Extract the (x, y) coordinate from the center of the cell holding the provided text.  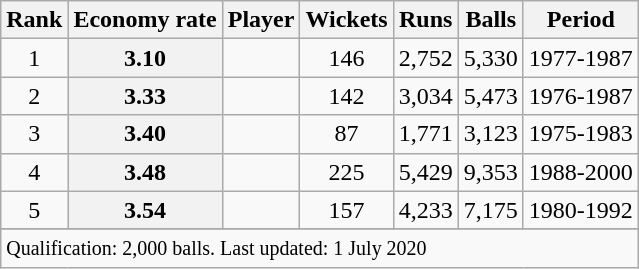
146 (346, 58)
87 (346, 134)
225 (346, 172)
Economy rate (145, 20)
4 (34, 172)
1975-1983 (580, 134)
Player (261, 20)
5,473 (490, 96)
7,175 (490, 210)
3,034 (426, 96)
Qualification: 2,000 balls. Last updated: 1 July 2020 (320, 248)
3.54 (145, 210)
3.40 (145, 134)
3 (34, 134)
1 (34, 58)
3.48 (145, 172)
1,771 (426, 134)
Period (580, 20)
5,330 (490, 58)
2 (34, 96)
Wickets (346, 20)
1988-2000 (580, 172)
5 (34, 210)
5,429 (426, 172)
142 (346, 96)
9,353 (490, 172)
1976-1987 (580, 96)
Balls (490, 20)
157 (346, 210)
4,233 (426, 210)
3,123 (490, 134)
2,752 (426, 58)
1977-1987 (580, 58)
Rank (34, 20)
Runs (426, 20)
3.33 (145, 96)
3.10 (145, 58)
1980-1992 (580, 210)
